Return the (X, Y) coordinate for the center point of the cell that contains the specified text.  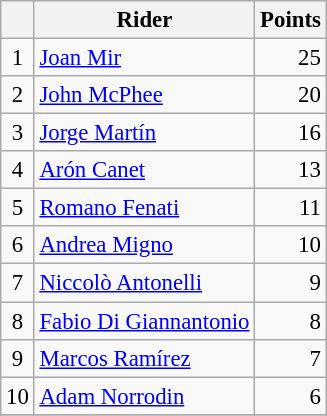
Fabio Di Giannantonio (144, 321)
16 (290, 133)
20 (290, 95)
Joan Mir (144, 58)
Marcos Ramírez (144, 358)
25 (290, 58)
Jorge Martín (144, 133)
Arón Canet (144, 170)
13 (290, 170)
2 (18, 95)
Andrea Migno (144, 245)
Niccolò Antonelli (144, 283)
5 (18, 208)
1 (18, 58)
Points (290, 20)
John McPhee (144, 95)
Romano Fenati (144, 208)
Rider (144, 20)
Adam Norrodin (144, 396)
4 (18, 170)
3 (18, 133)
11 (290, 208)
